Output the (X, Y) coordinate of the center of the cell containing the given text.  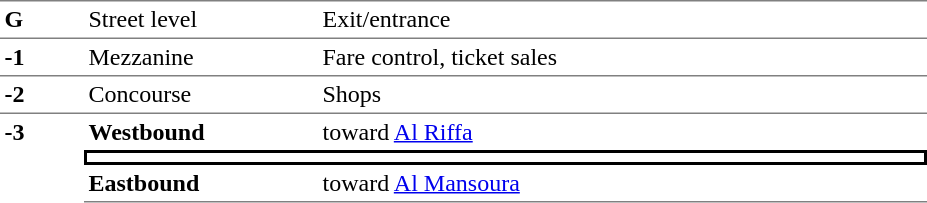
toward Al Riffa (622, 131)
-2 (42, 94)
Street level (201, 20)
Shops (622, 94)
-3 (42, 157)
Eastbound (201, 184)
Exit/entrance (622, 20)
Mezzanine (201, 58)
Fare control, ticket sales (622, 58)
Concourse (201, 94)
Westbound (201, 131)
G (42, 20)
toward Al Mansoura (622, 184)
-1 (42, 58)
